Detect which cell encompasses the target text, then output its (X, Y) center coordinate. 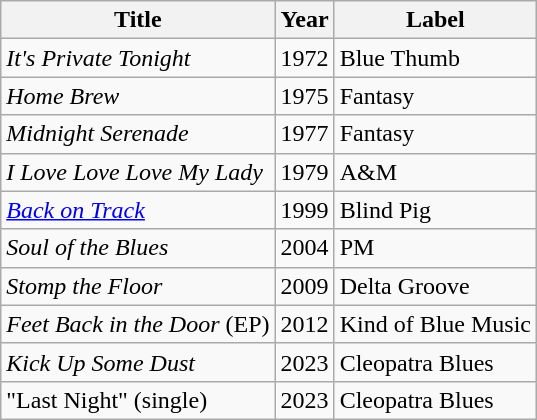
Kick Up Some Dust (138, 362)
PM (435, 248)
I Love Love Love My Lady (138, 172)
1979 (304, 172)
Label (435, 20)
Blue Thumb (435, 58)
1972 (304, 58)
Kind of Blue Music (435, 324)
2012 (304, 324)
Year (304, 20)
Delta Groove (435, 286)
1975 (304, 96)
Feet Back in the Door (EP) (138, 324)
It's Private Tonight (138, 58)
2009 (304, 286)
Title (138, 20)
2004 (304, 248)
Stomp the Floor (138, 286)
A&M (435, 172)
Blind Pig (435, 210)
Back on Track (138, 210)
Midnight Serenade (138, 134)
"Last Night" (single) (138, 400)
1999 (304, 210)
1977 (304, 134)
Soul of the Blues (138, 248)
Home Brew (138, 96)
